Determine the (x, y) coordinate at the center of the cell enclosing the given text.  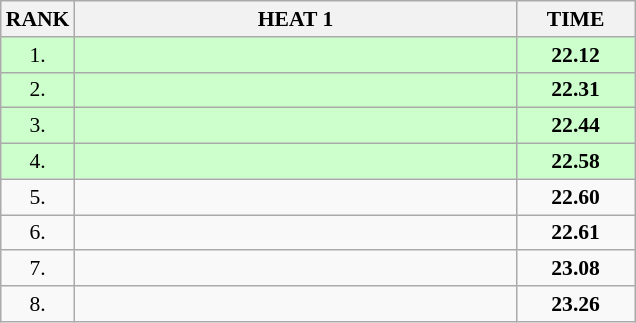
22.61 (576, 233)
3. (38, 126)
2. (38, 90)
22.58 (576, 162)
7. (38, 269)
22.12 (576, 55)
6. (38, 233)
4. (38, 162)
22.60 (576, 197)
5. (38, 197)
TIME (576, 19)
23.08 (576, 269)
RANK (38, 19)
1. (38, 55)
HEAT 1 (295, 19)
22.31 (576, 90)
22.44 (576, 126)
23.26 (576, 304)
8. (38, 304)
